Identify which cell holds the provided text, then report its (X, Y) central coordinate. 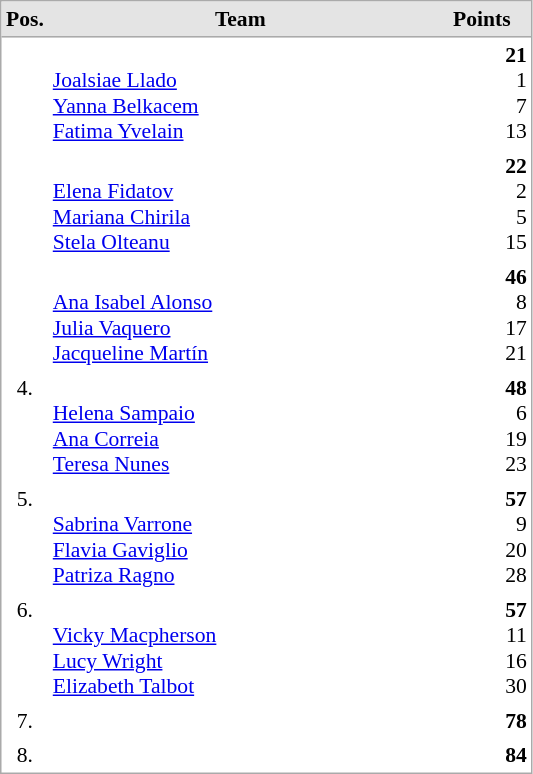
Pos. (26, 20)
4. (26, 426)
57 9 20 28 (482, 538)
48 6 19 23 (482, 426)
21 1 7 13 (482, 94)
46 8 17 21 (482, 316)
22 2 5 15 (482, 204)
Team (240, 20)
78 (482, 721)
Ana Isabel Alonso Julia Vaquero Jacqueline Martín (240, 316)
Sabrina Varrone Flavia Gaviglio Patriza Ragno (240, 538)
84 (482, 755)
7. (26, 721)
Helena Sampaio Ana Correia Teresa Nunes (240, 426)
Elena Fidatov Mariana Chirila Stela Olteanu (240, 204)
8. (26, 755)
Joalsiae Llado Yanna Belkacem Fatima Yvelain (240, 94)
6. (26, 648)
57 11 16 30 (482, 648)
Points (482, 20)
Vicky Macpherson Lucy Wright Elizabeth Talbot (240, 648)
5. (26, 538)
